Determine the (X, Y) coordinate at the center of the cell enclosing the given text.  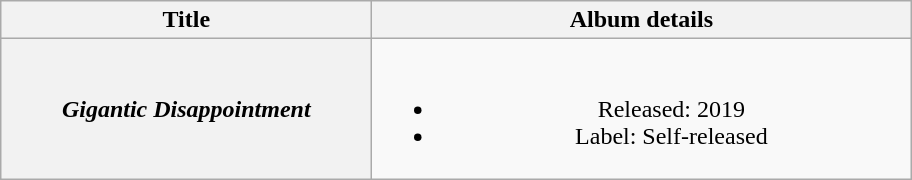
Title (186, 20)
Gigantic Disappointment (186, 109)
Album details (642, 20)
Released: 2019Label: Self-released (642, 109)
